Locate the cell with the specified text and output its (X, Y) center coordinate. 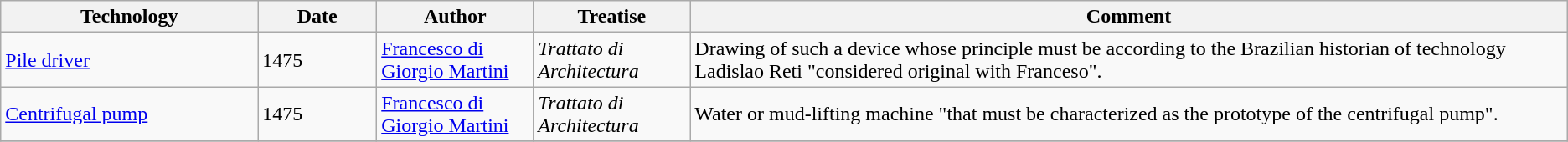
Author (456, 17)
Centrifugal pump (129, 114)
Treatise (611, 17)
Technology (129, 17)
Water or mud-lifting machine "that must be characterized as the prototype of the centrifugal pump". (1129, 114)
Pile driver (129, 60)
Date (317, 17)
Comment (1129, 17)
